Search for the cell housing the specified text and yield its (x, y) center coordinate. 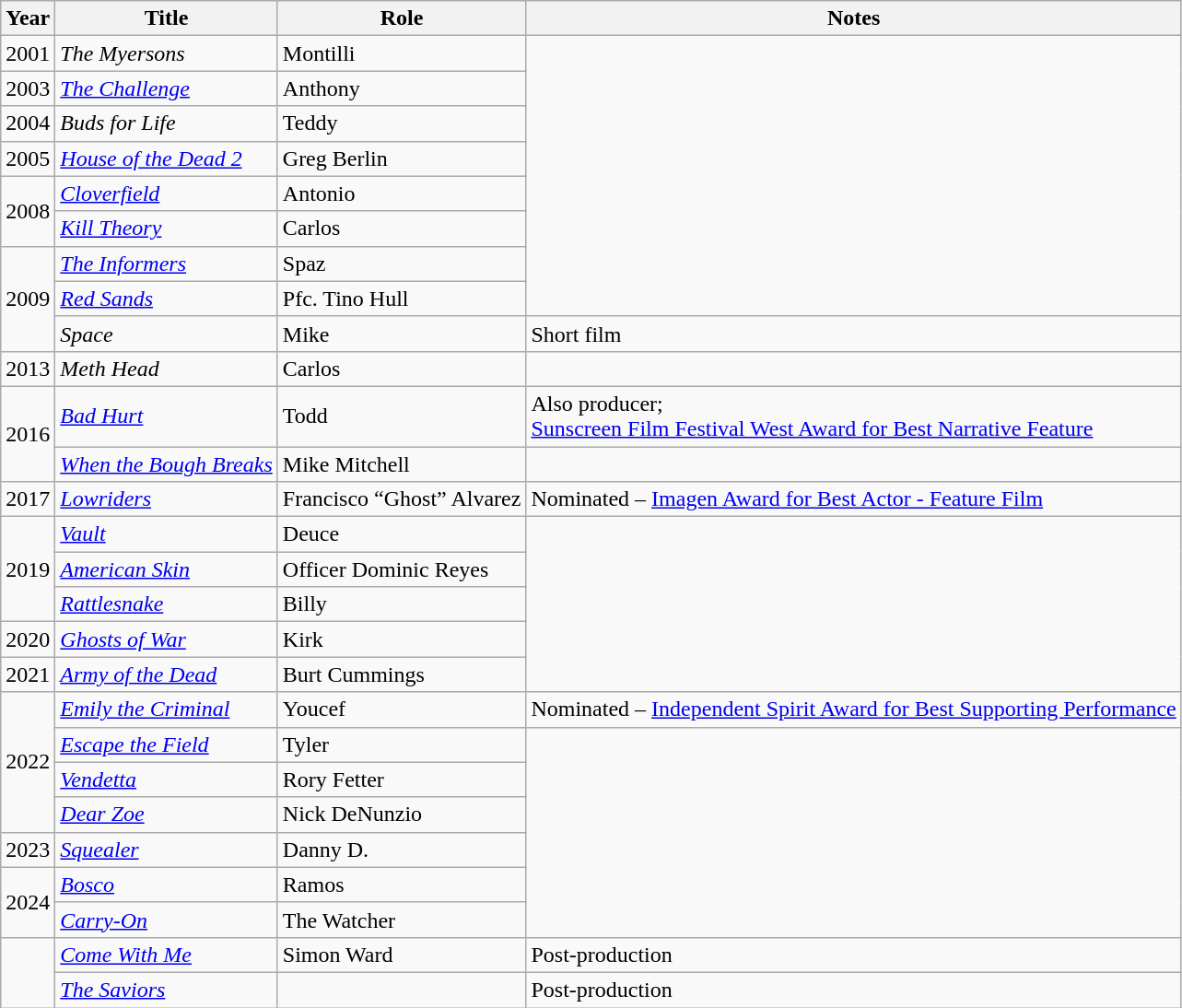
2020 (28, 639)
2001 (28, 53)
Mike (402, 334)
Teddy (402, 123)
Kirk (402, 639)
Nominated – Imagen Award for Best Actor - Feature Film (853, 499)
2009 (28, 299)
Burt Cummings (402, 674)
Lowriders (166, 499)
2023 (28, 850)
When the Bough Breaks (166, 463)
Kill Theory (166, 229)
Meth Head (166, 369)
Greg Berlin (402, 158)
Tyler (402, 744)
2019 (28, 569)
Buds for Life (166, 123)
Pfc. Tino Hull (402, 299)
Role (402, 18)
Danny D. (402, 850)
Ghosts of War (166, 639)
Short film (853, 334)
Nick DeNunzio (402, 815)
Ramos (402, 885)
Space (166, 334)
House of the Dead 2 (166, 158)
2016 (28, 433)
2022 (28, 762)
2005 (28, 158)
Rattlesnake (166, 604)
Army of the Dead (166, 674)
Anthony (402, 88)
Red Sands (166, 299)
Come With Me (166, 955)
Spaz (402, 264)
The Saviors (166, 990)
The Informers (166, 264)
The Myersons (166, 53)
2013 (28, 369)
Antonio (402, 193)
Escape the Field (166, 744)
Year (28, 18)
Bosco (166, 885)
Simon Ward (402, 955)
Billy (402, 604)
Officer Dominic Reyes (402, 569)
2004 (28, 123)
Francisco “Ghost” Alvarez (402, 499)
Montilli (402, 53)
Vault (166, 534)
The Watcher (402, 920)
Vendetta (166, 779)
Title (166, 18)
The Challenge (166, 88)
2024 (28, 902)
Dear Zoe (166, 815)
Bad Hurt (166, 416)
Carry-On (166, 920)
Todd (402, 416)
2008 (28, 211)
Also producer;Sunscreen Film Festival West Award for Best Narrative Feature (853, 416)
Nominated – Independent Spirit Award for Best Supporting Performance (853, 709)
Emily the Criminal (166, 709)
Youcef (402, 709)
Deuce (402, 534)
2017 (28, 499)
Cloverfield (166, 193)
Mike Mitchell (402, 463)
American Skin (166, 569)
2003 (28, 88)
2021 (28, 674)
Squealer (166, 850)
Rory Fetter (402, 779)
Notes (853, 18)
